Return the [X, Y] coordinate for the center point of the cell that contains the specified text.  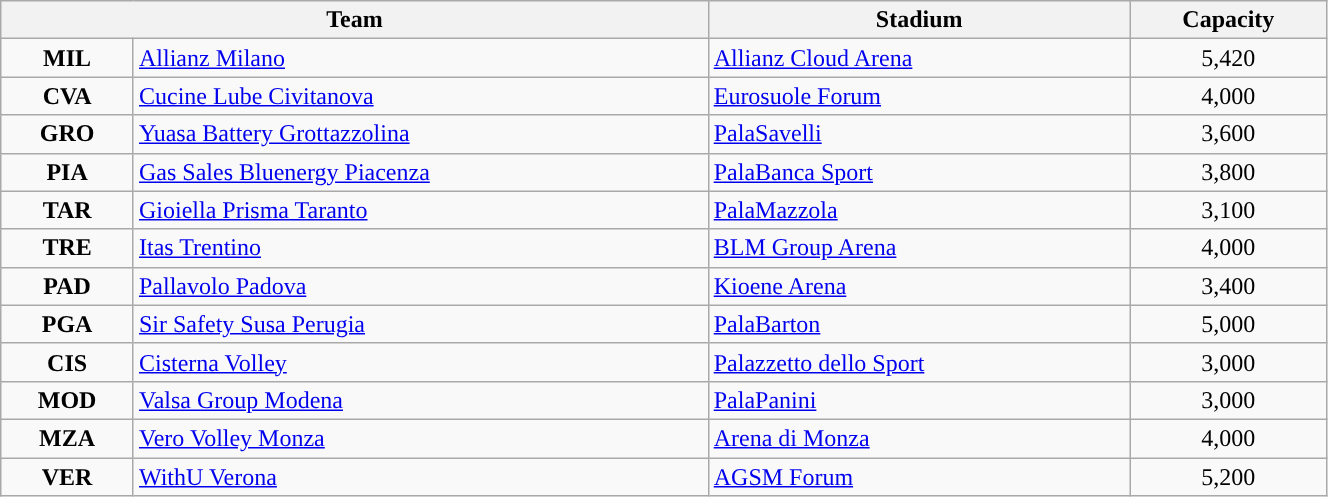
PalaMazzola [919, 210]
PalaPanini [919, 400]
Pallavolo Padova [420, 286]
Sir Safety Susa Perugia [420, 324]
AGSM Forum [919, 477]
Kioene Arena [919, 286]
MIL [68, 58]
TRE [68, 248]
3,100 [1228, 210]
Stadium [919, 20]
Cucine Lube Civitanova [420, 96]
CVA [68, 96]
WithU Verona [420, 477]
Gas Sales Bluenergy Piacenza [420, 172]
MOD [68, 400]
Gioiella Prisma Taranto [420, 210]
PalaBarton [919, 324]
Allianz Milano [420, 58]
Valsa Group Modena [420, 400]
Yuasa Battery Grottazzolina [420, 134]
MZA [68, 438]
Arena di Monza [919, 438]
TAR [68, 210]
PalaBanca Sport [919, 172]
Eurosuole Forum [919, 96]
5,000 [1228, 324]
Itas Trentino [420, 248]
GRO [68, 134]
3,600 [1228, 134]
3,400 [1228, 286]
Team [354, 20]
Capacity [1228, 20]
3,800 [1228, 172]
Cisterna Volley [420, 362]
CIS [68, 362]
Vero Volley Monza [420, 438]
Allianz Cloud Arena [919, 58]
Palazzetto dello Sport [919, 362]
5,420 [1228, 58]
VER [68, 477]
BLM Group Arena [919, 248]
PAD [68, 286]
PIA [68, 172]
5,200 [1228, 477]
PalaSavelli [919, 134]
PGA [68, 324]
